Locate the cell with the specified text and output its (x, y) center coordinate. 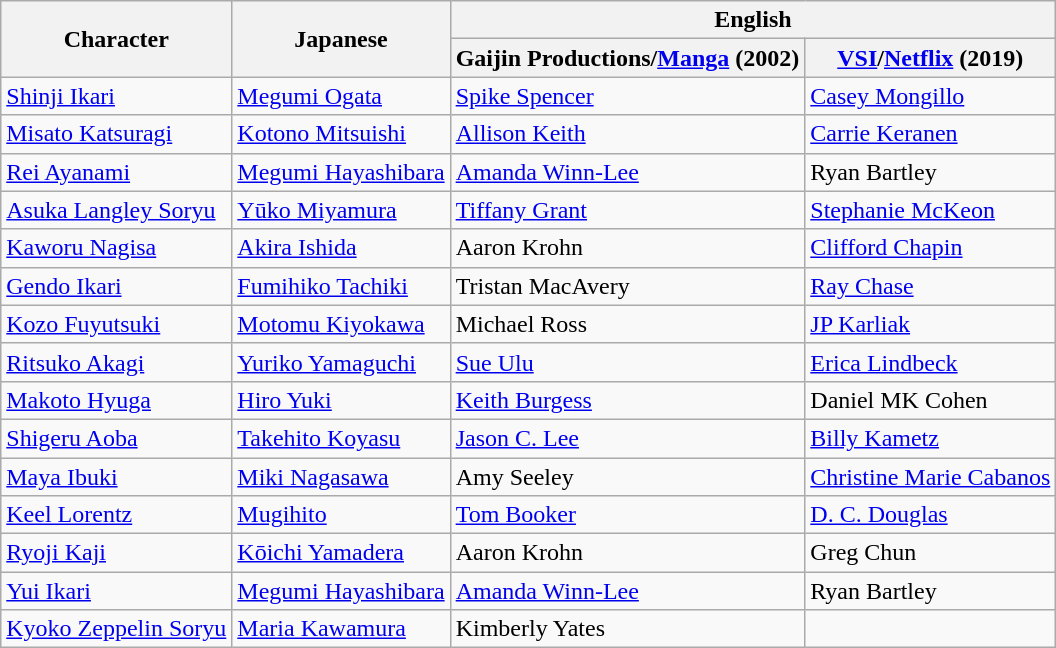
Jason C. Lee (628, 438)
Maya Ibuki (116, 477)
Ray Chase (930, 286)
Michael Ross (628, 324)
Amy Seeley (628, 477)
Keel Lorentz (116, 515)
Makoto Hyuga (116, 400)
Tom Booker (628, 515)
Billy Kametz (930, 438)
Fumihiko Tachiki (341, 286)
Gaijin Productions/Manga (2002) (628, 58)
Shinji Ikari (116, 96)
Tiffany Grant (628, 210)
Asuka Langley Soryu (116, 210)
Rei Ayanami (116, 172)
Carrie Keranen (930, 134)
Casey Mongillo (930, 96)
English (753, 20)
Allison Keith (628, 134)
Akira Ishida (341, 248)
Gendo Ikari (116, 286)
Yuriko Yamaguchi (341, 362)
Kimberly Yates (628, 629)
VSI/Netflix (2019) (930, 58)
Greg Chun (930, 553)
Character (116, 39)
Stephanie McKeon (930, 210)
Megumi Ogata (341, 96)
Misato Katsuragi (116, 134)
Sue Ulu (628, 362)
Kaworu Nagisa (116, 248)
Yui Ikari (116, 591)
Takehito Koyasu (341, 438)
Hiro Yuki (341, 400)
Mugihito (341, 515)
Maria Kawamura (341, 629)
Tristan MacAvery (628, 286)
Clifford Chapin (930, 248)
Kozo Fuyutsuki (116, 324)
Yūko Miyamura (341, 210)
Kōichi Yamadera (341, 553)
Kyoko Zeppelin Soryu (116, 629)
Erica Lindbeck (930, 362)
Ritsuko Akagi (116, 362)
Daniel MK Cohen (930, 400)
Spike Spencer (628, 96)
Keith Burgess (628, 400)
Motomu Kiyokawa (341, 324)
Japanese (341, 39)
Ryoji Kaji (116, 553)
Kotono Mitsuishi (341, 134)
Shigeru Aoba (116, 438)
Christine Marie Cabanos (930, 477)
JP Karliak (930, 324)
D. C. Douglas (930, 515)
Miki Nagasawa (341, 477)
